Detect which cell encompasses the target text, then output its [X, Y] center coordinate. 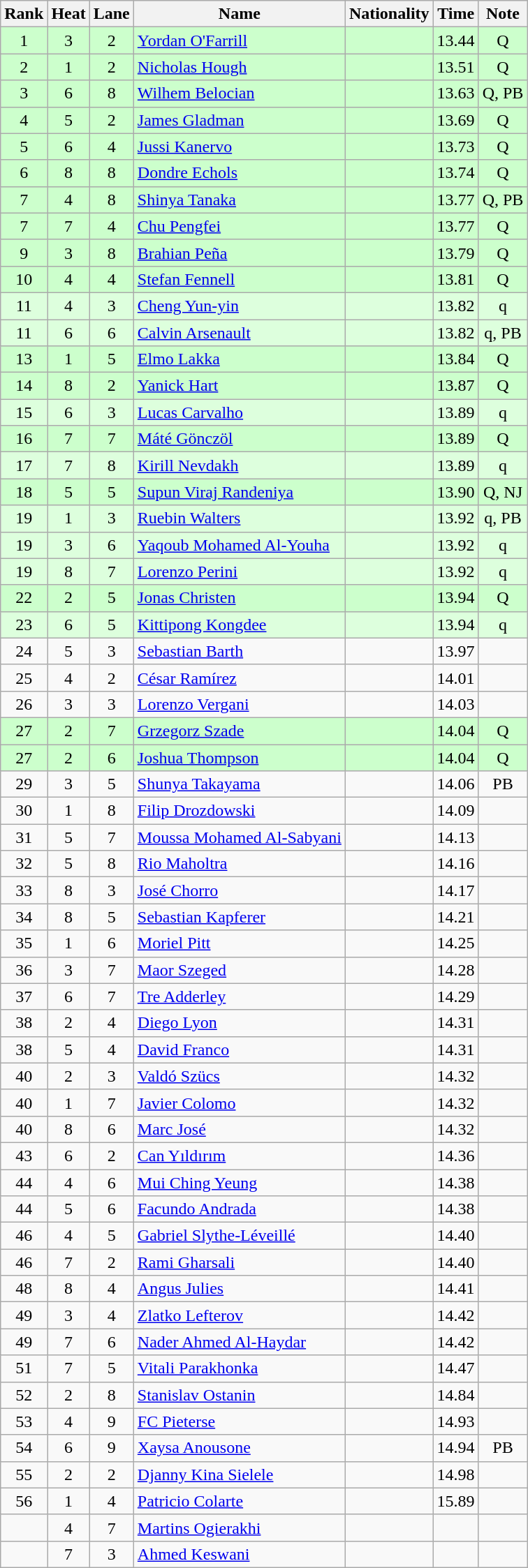
Moussa Mohamed Al-Sabyani [239, 837]
Wilhem Belocian [239, 94]
10 [24, 279]
22 [24, 598]
Yanick Hart [239, 386]
13 [24, 359]
Sebastian Kapferer [239, 917]
43 [24, 1156]
Sebastian Barth [239, 651]
53 [24, 1421]
13.51 [455, 67]
29 [24, 784]
13.84 [455, 359]
34 [24, 917]
Yaqoub Mohamed Al-Youha [239, 545]
Rank [24, 14]
Tre Adderley [239, 996]
48 [24, 1289]
14.29 [455, 996]
13.74 [455, 173]
Facundo Andrada [239, 1209]
23 [24, 625]
31 [24, 837]
Joshua Thompson [239, 757]
Kittipong Kongdee [239, 625]
James Gladman [239, 120]
Valdó Szücs [239, 1076]
Name [239, 14]
33 [24, 890]
13.63 [455, 94]
Nader Ahmed Al-Haydar [239, 1342]
Jonas Christen [239, 598]
Lane [112, 14]
Nicholas Hough [239, 67]
Mui Ching Yeung [239, 1183]
Time [455, 14]
Moriel Pitt [239, 943]
13.79 [455, 253]
14.94 [455, 1448]
José Chorro [239, 890]
25 [24, 678]
13.81 [455, 279]
David Franco [239, 1050]
Grzegorz Szade [239, 731]
35 [24, 943]
Martins Ogierakhi [239, 1528]
Ruebin Walters [239, 518]
14.41 [455, 1289]
Diego Lyon [239, 1023]
13.97 [455, 651]
18 [24, 492]
FC Pieterse [239, 1421]
Lorenzo Perini [239, 572]
Calvin Arsenault [239, 333]
14.01 [455, 678]
Maor Szeged [239, 970]
14.03 [455, 704]
Javier Colomo [239, 1103]
14.16 [455, 864]
Rio Maholtra [239, 864]
Nationality [389, 14]
Angus Julies [239, 1289]
Zlatko Lefterov [239, 1315]
13.90 [455, 492]
14 [24, 386]
32 [24, 864]
Dondre Echols [239, 173]
Máté Gönczöl [239, 439]
Ahmed Keswani [239, 1554]
Patricio Colarte [239, 1501]
13.69 [455, 120]
Heat [68, 14]
Shunya Takayama [239, 784]
14.06 [455, 784]
13.44 [455, 40]
17 [24, 465]
Vitali Parakhonka [239, 1368]
52 [24, 1395]
Note [503, 14]
30 [24, 811]
Supun Viraj Randeniya [239, 492]
14.09 [455, 811]
Stanislav Ostanin [239, 1395]
13.73 [455, 147]
Can Yıldırım [239, 1156]
36 [24, 970]
55 [24, 1474]
Yordan O'Farrill [239, 40]
24 [24, 651]
14.36 [455, 1156]
Lucas Carvalho [239, 412]
14.13 [455, 837]
Filip Drozdowski [239, 811]
Kirill Nevdakh [239, 465]
Rami Gharsali [239, 1262]
14.47 [455, 1368]
15 [24, 412]
14.98 [455, 1474]
14.84 [455, 1395]
16 [24, 439]
Stefan Fennell [239, 279]
Elmo Lakka [239, 359]
14.93 [455, 1421]
Gabriel Slythe-Léveillé [239, 1236]
Shinya Tanaka [239, 200]
Xaysa Anousone [239, 1448]
37 [24, 996]
14.17 [455, 890]
56 [24, 1501]
54 [24, 1448]
13.87 [455, 386]
Lorenzo Vergani [239, 704]
51 [24, 1368]
Jussi Kanervo [239, 147]
Brahian Peña [239, 253]
Q, NJ [503, 492]
26 [24, 704]
Cheng Yun-yin [239, 306]
Marc José [239, 1129]
César Ramírez [239, 678]
Djanny Kina Sielele [239, 1474]
15.89 [455, 1501]
14.25 [455, 943]
14.28 [455, 970]
14.21 [455, 917]
Chu Pengfei [239, 226]
